Output the (x, y) coordinate of the center of the cell containing the given text.  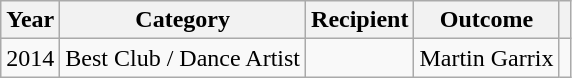
Recipient (360, 20)
Outcome (486, 20)
Category (183, 20)
2014 (30, 58)
Best Club / Dance Artist (183, 58)
Martin Garrix (486, 58)
Year (30, 20)
